Detect which cell encompasses the target text, then output its (x, y) center coordinate. 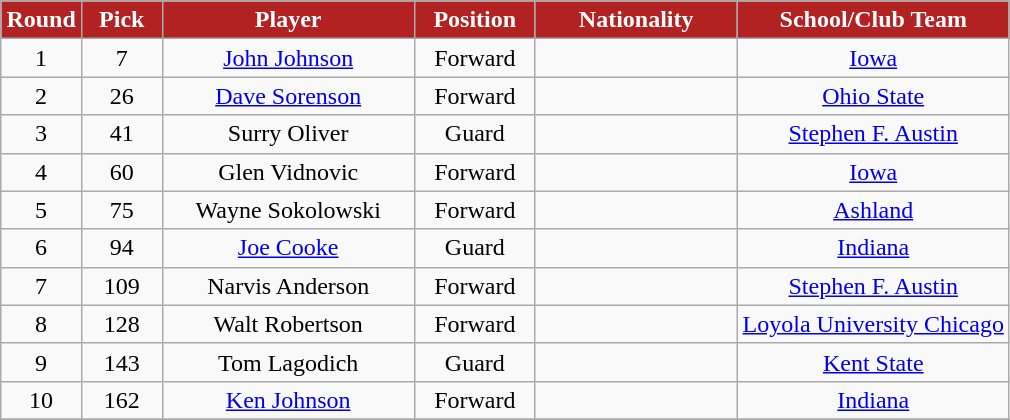
Walt Robertson (288, 324)
41 (122, 134)
6 (42, 248)
2 (42, 96)
60 (122, 172)
Player (288, 20)
Kent State (873, 362)
Dave Sorenson (288, 96)
9 (42, 362)
Tom Lagodich (288, 362)
3 (42, 134)
94 (122, 248)
Round (42, 20)
8 (42, 324)
Position (474, 20)
Nationality (636, 20)
4 (42, 172)
162 (122, 400)
Ashland (873, 210)
Wayne Sokolowski (288, 210)
75 (122, 210)
1 (42, 58)
Surry Oliver (288, 134)
Ken Johnson (288, 400)
Pick (122, 20)
143 (122, 362)
Narvis Anderson (288, 286)
School/Club Team (873, 20)
26 (122, 96)
Ohio State (873, 96)
10 (42, 400)
Glen Vidnovic (288, 172)
John Johnson (288, 58)
109 (122, 286)
5 (42, 210)
128 (122, 324)
Loyola University Chicago (873, 324)
Joe Cooke (288, 248)
